From the cell containing the given text, extract its center point as [X, Y] coordinate. 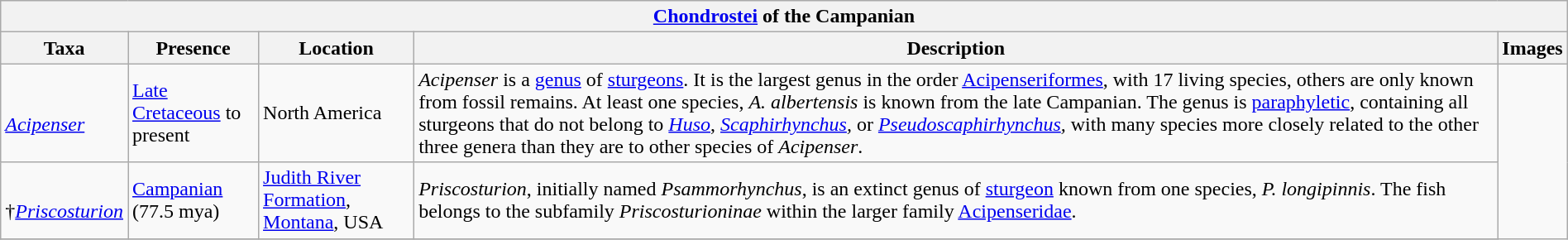
Acipenser [65, 113]
Images [1532, 48]
Chondrostei of the Campanian [784, 17]
North America [337, 113]
Campanian (77.5 mya) [193, 200]
Presence [193, 48]
Judith River Formation, Montana, USA [337, 200]
Location [337, 48]
Late Cretaceous to present [193, 113]
Taxa [65, 48]
†Priscosturion [65, 200]
Description [956, 48]
